Determine the (X, Y) coordinate at the center of the cell enclosing the given text.  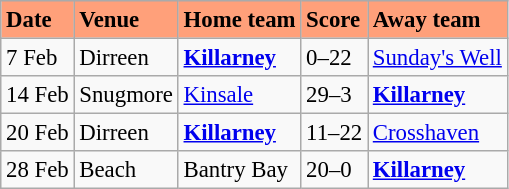
Beach (126, 170)
Sunday's Well (438, 57)
Away team (438, 19)
Bantry Bay (240, 170)
28 Feb (38, 170)
Score (334, 19)
14 Feb (38, 94)
20 Feb (38, 132)
Date (38, 19)
Crosshaven (438, 132)
Kinsale (240, 94)
0–22 (334, 57)
Venue (126, 19)
20–0 (334, 170)
Snugmore (126, 94)
7 Feb (38, 57)
11–22 (334, 132)
Home team (240, 19)
29–3 (334, 94)
